Locate the cell with the specified text and output its (X, Y) center coordinate. 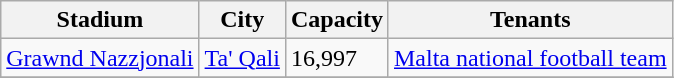
Stadium (100, 20)
City (242, 20)
Malta national football team (530, 58)
Grawnd Nazzjonali (100, 58)
Tenants (530, 20)
Ta' Qali (242, 58)
16,997 (336, 58)
Capacity (336, 20)
